From the cell containing the given text, extract its center point as (X, Y) coordinate. 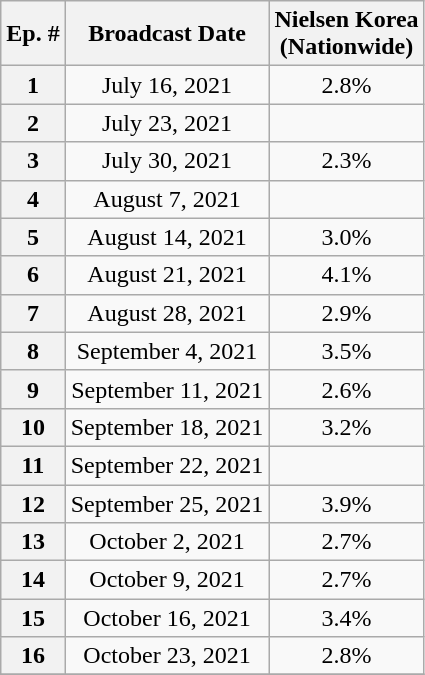
14 (33, 580)
2 (33, 123)
3.2% (346, 427)
16 (33, 656)
July 16, 2021 (167, 85)
3.4% (346, 618)
3.9% (346, 503)
Ep. # (33, 34)
11 (33, 465)
12 (33, 503)
August 14, 2021 (167, 237)
13 (33, 542)
10 (33, 427)
3.0% (346, 237)
4.1% (346, 275)
2.3% (346, 161)
15 (33, 618)
August 7, 2021 (167, 199)
October 2, 2021 (167, 542)
August 28, 2021 (167, 313)
2.6% (346, 389)
September 18, 2021 (167, 427)
October 9, 2021 (167, 580)
August 21, 2021 (167, 275)
September 22, 2021 (167, 465)
6 (33, 275)
September 4, 2021 (167, 351)
5 (33, 237)
Nielsen Korea(Nationwide) (346, 34)
July 30, 2021 (167, 161)
3.5% (346, 351)
2.9% (346, 313)
7 (33, 313)
8 (33, 351)
September 11, 2021 (167, 389)
3 (33, 161)
1 (33, 85)
September 25, 2021 (167, 503)
October 16, 2021 (167, 618)
Broadcast Date (167, 34)
July 23, 2021 (167, 123)
4 (33, 199)
October 23, 2021 (167, 656)
9 (33, 389)
